Determine the (x, y) coordinate at the center of the cell enclosing the given text.  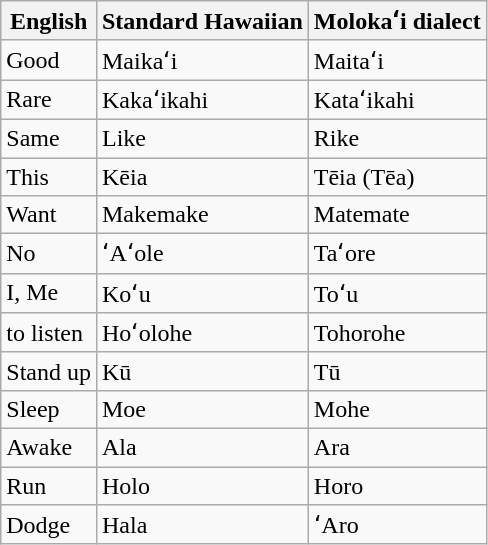
Matemate (397, 215)
English (49, 21)
Rike (397, 138)
to listen (49, 333)
Hoʻolohe (202, 333)
Like (202, 138)
I, Me (49, 293)
Kataʻikahi (397, 100)
Good (49, 60)
Want (49, 215)
Sleep (49, 409)
Makemake (202, 215)
Hala (202, 525)
Holo (202, 485)
Ala (202, 447)
Standard Hawaiian (202, 21)
Tohorohe (397, 333)
Horo (397, 485)
Awake (49, 447)
Taʻore (397, 254)
Run (49, 485)
Same (49, 138)
No (49, 254)
Stand up (49, 371)
ʻAro (397, 525)
Koʻu (202, 293)
Molokaʻi dialect (397, 21)
Moe (202, 409)
Maikaʻi (202, 60)
Kēia (202, 177)
Tū (397, 371)
ʻAʻole (202, 254)
Dodge (49, 525)
Rare (49, 100)
Kakaʻikahi (202, 100)
Mohe (397, 409)
This (49, 177)
Toʻu (397, 293)
Kū (202, 371)
Tēia (Tēa) (397, 177)
Ara (397, 447)
Maitaʻi (397, 60)
